Find where the given text appears and provide that cell's center as (X, Y) coordinate. 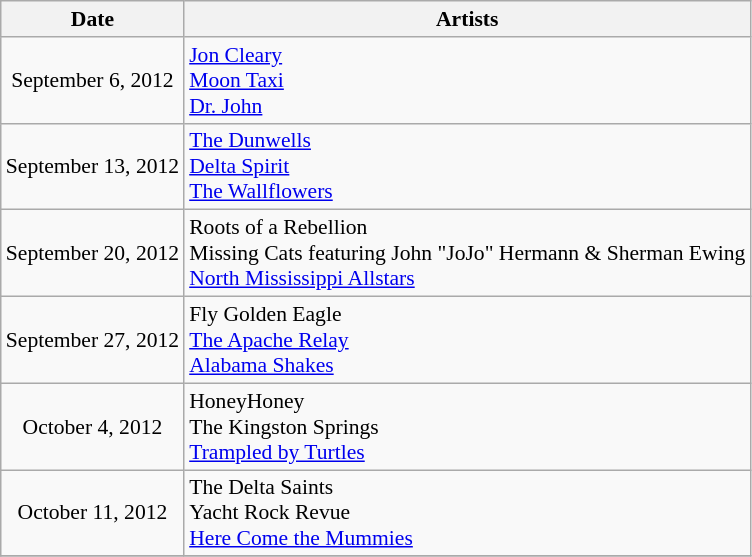
Jon ClearyMoon TaxiDr. John (467, 80)
The Delta SaintsYacht Rock RevueHere Come the Mummies (467, 514)
HoneyHoneyThe Kingston SpringsTrampled by Turtles (467, 426)
Fly Golden EagleThe Apache RelayAlabama Shakes (467, 340)
September 20, 2012 (92, 254)
September 6, 2012 (92, 80)
Date (92, 19)
Artists (467, 19)
September 13, 2012 (92, 166)
October 11, 2012 (92, 514)
October 4, 2012 (92, 426)
The DunwellsDelta SpiritThe Wallflowers (467, 166)
Roots of a RebellionMissing Cats featuring John "JoJo" Hermann & Sherman EwingNorth Mississippi Allstars (467, 254)
September 27, 2012 (92, 340)
